Identify which cell holds the provided text, then report its (x, y) central coordinate. 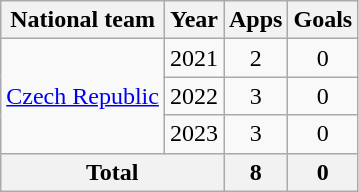
National team (83, 20)
Year (194, 20)
8 (256, 172)
Goals (323, 20)
Apps (256, 20)
2021 (194, 58)
2022 (194, 96)
2023 (194, 134)
Czech Republic (83, 96)
Total (112, 172)
2 (256, 58)
